Extract the (x, y) coordinate from the center of the cell holding the provided text.  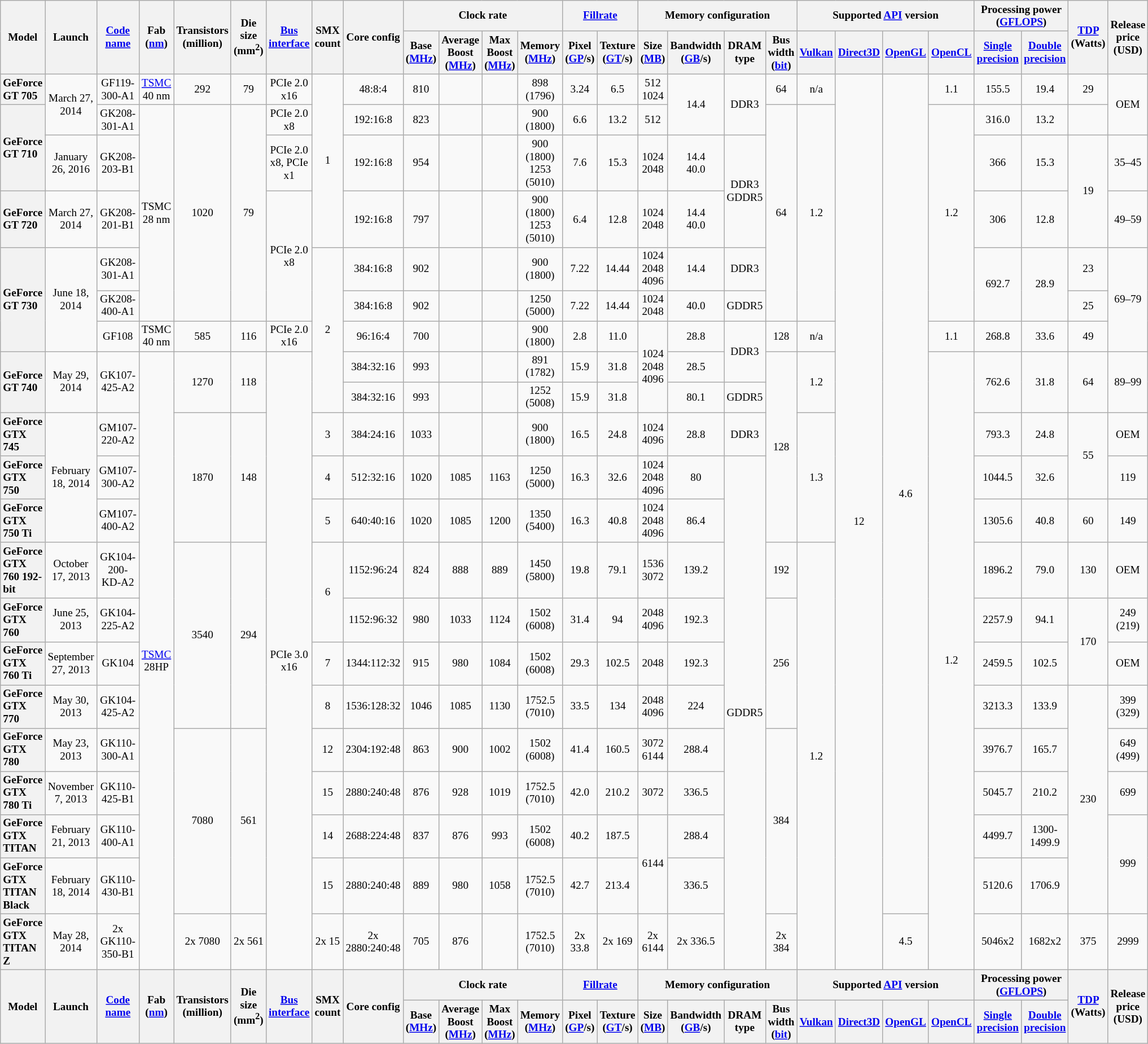
5121024 (652, 89)
762.6 (998, 382)
119 (1128, 477)
55 (1088, 456)
15363072 (652, 570)
4 (327, 477)
GeForce GTX TITAN Black (23, 886)
10244096 (652, 435)
GK104-425-A2 (117, 707)
256 (781, 663)
1058 (500, 886)
1682x2 (1044, 941)
1870 (203, 477)
705 (421, 941)
19.8 (580, 570)
3072 (652, 793)
May 23, 2013 (71, 749)
1270 (203, 382)
793.3 (998, 435)
23 (1088, 269)
160.5 (617, 749)
692.7 (998, 284)
230 (1088, 799)
2x 384 (781, 941)
294 (248, 635)
TSMC28HP (156, 660)
25 (1088, 306)
512 (652, 120)
86.4 (696, 520)
192 (781, 570)
824 (421, 570)
1152:96:24 (373, 570)
5045.7 (998, 793)
31.4 (580, 620)
PCIe 3.0 x16 (289, 660)
130 (1088, 570)
699 (1128, 793)
2 (327, 330)
GeForce GTX 745 (23, 435)
898(1796) (540, 89)
79.1 (617, 570)
2x 169 (617, 941)
June 25, 2013 (71, 620)
89–99 (1128, 382)
954 (421, 164)
1305.6 (998, 520)
GF119-300-A1 (117, 89)
2x 336.5 (696, 941)
7 (327, 664)
6144 (652, 864)
40.2 (580, 836)
249 (219) (1128, 620)
48:8:4 (373, 89)
384 (781, 821)
80 (696, 477)
GF108 (117, 336)
224 (696, 707)
GeForce GT 720 (23, 219)
999 (1128, 864)
42.7 (580, 886)
GM107-220-A2 (117, 435)
May 30, 2013 (71, 707)
2x 561 (248, 941)
GeForce GTX 770 (23, 707)
January 26, 2016 (71, 164)
863 (421, 749)
80.1 (696, 397)
2459.5 (998, 664)
GK208-203-B1 (117, 164)
2x 6144 (652, 941)
1019 (500, 793)
14 (327, 836)
49–59 (1128, 219)
1130 (500, 707)
3 (327, 435)
6.5 (617, 89)
700 (421, 336)
5120.6 (998, 886)
810 (421, 89)
1152:96:32 (373, 620)
165.7 (1044, 749)
1200 (500, 520)
19.4 (1044, 89)
1450(5800) (540, 570)
1124 (500, 620)
February 21, 2013 (71, 836)
1044.5 (998, 477)
GeForce GT 730 (23, 299)
November 7, 2013 (71, 793)
316.0 (998, 120)
PCIe 2.0 x8, PCIe x1 (289, 164)
GeForce GT 705 (23, 89)
900 (1800) (540, 120)
366 (998, 164)
GeForce GT 740 (23, 382)
6 (327, 592)
133.9 (1044, 707)
16.5 (580, 435)
134 (617, 707)
149 (1128, 520)
GK107-425-A2 (117, 382)
139.2 (696, 570)
1.3 (816, 477)
155.5 (998, 89)
3976.7 (998, 749)
118 (248, 382)
33.6 (1044, 336)
1084 (500, 664)
585 (203, 336)
35–45 (1128, 164)
116 (248, 336)
640:40:16 (373, 520)
60 (1088, 520)
268.8 (998, 336)
GK110-400-A1 (117, 836)
399 (329) (1128, 707)
GeForce GTX 750 Ti (23, 520)
GK104 (117, 664)
September 27, 2013 (71, 664)
375 (1088, 941)
GM107-300-A2 (117, 477)
GeForce GT 710 (23, 148)
2x GK110-350-B1 (117, 941)
1252(5008) (540, 397)
2257.9 (998, 620)
GK104-225-A2 (117, 620)
187.5 (617, 836)
79.0 (1044, 570)
891(1782) (540, 367)
GK110-300-A1 (117, 749)
GK208-400-A1 (117, 306)
GK110-425-B1 (117, 793)
7.6 (580, 164)
928 (461, 793)
TSMC 28 nm (156, 212)
94.1 (1044, 620)
1896.2 (998, 570)
2x 7080 (203, 941)
October 17, 2013 (71, 570)
40.0 (696, 306)
GK110-430-B1 (117, 886)
DDR3GDDR5 (745, 191)
1163 (500, 477)
649 (499) (1128, 749)
5046x2 (998, 941)
GeForce GTX 780 (23, 749)
888 (461, 570)
GeForce GTX 780 Ti (23, 793)
561 (248, 821)
GM107-400-A2 (117, 520)
213.4 (617, 886)
512:32:16 (373, 477)
797 (421, 219)
2048 4096 (652, 707)
GeForce GTX TITAN (23, 836)
1536:128:32 (373, 707)
3072 6144 (652, 749)
96:16:4 (373, 336)
41.4 (580, 749)
2688:224:48 (373, 836)
5 (327, 520)
1 (327, 160)
7080 (203, 821)
94 (617, 620)
292 (203, 89)
2x 33.8 (580, 941)
28.9 (1044, 284)
1344:112:32 (373, 664)
1002 (500, 749)
2.8 (580, 336)
1300-1499.9 (1044, 836)
69–79 (1128, 299)
4.6 (906, 494)
GK208-201-B1 (117, 219)
3.24 (580, 89)
3540 (203, 635)
384:24:16 (373, 435)
GeForce GTX 760 192-bit (23, 570)
28.5 (696, 367)
2x 2880:240:48 (373, 941)
306 (998, 219)
823 (421, 120)
1706.9 (1044, 886)
42.0 (580, 793)
900 (461, 749)
1350(5400) (540, 520)
915 (421, 664)
GeForce GTX 750 (23, 477)
May 28, 2014 (71, 941)
49 (1088, 336)
May 29, 2014 (71, 382)
837 (421, 836)
GeForce GTX 760 (23, 620)
170 (1088, 641)
June 18, 2014 (71, 299)
6.6 (580, 120)
GK104-200-KD-A2 (117, 570)
148 (248, 477)
11.0 (617, 336)
2048 (652, 664)
33.5 (580, 707)
6.4 (580, 219)
3213.3 (998, 707)
1046 (421, 707)
2x 15 (327, 941)
2304:192:48 (373, 749)
29.3 (580, 664)
GeForce GTX TITAN Z (23, 941)
4.5 (906, 941)
20484096 (652, 620)
4499.7 (998, 836)
19 (1088, 191)
GeForce GTX 760 Ti (23, 664)
8 (327, 707)
2999 (1128, 941)
29 (1088, 89)
